Capture the cell that displays the provided text and extract its [x, y] central coordinate. 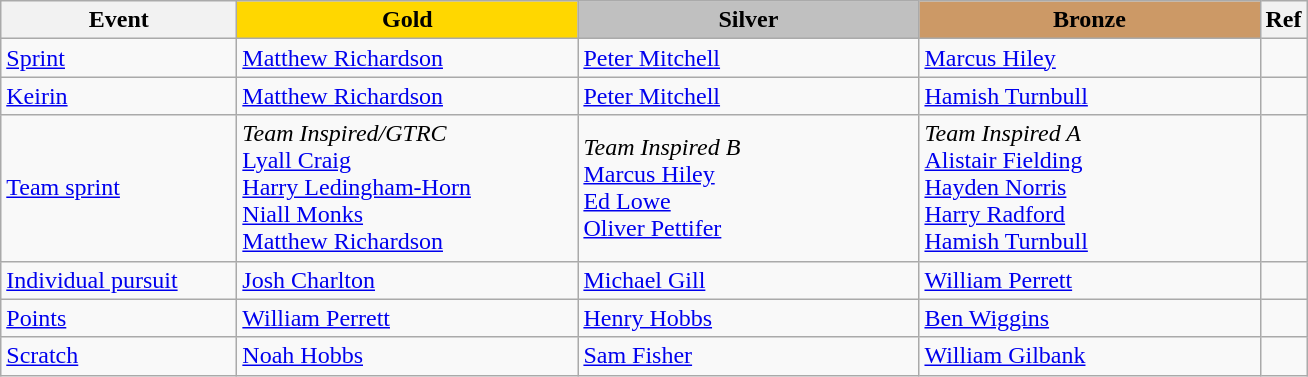
Individual pursuit [119, 280]
Team Inspired BMarcus HileyEd LoweOliver Pettifer [748, 188]
Josh Charlton [408, 280]
Marcus Hiley [1090, 58]
Silver [748, 20]
Ben Wiggins [1090, 318]
Sprint [119, 58]
Ref [1284, 20]
Team sprint [119, 188]
Scratch [119, 356]
Points [119, 318]
Keirin [119, 96]
Bronze [1090, 20]
William Gilbank [1090, 356]
Noah Hobbs [408, 356]
Team Inspired/GTRCLyall CraigHarry Ledingham-HornNiall MonksMatthew Richardson [408, 188]
Michael Gill [748, 280]
Henry Hobbs [748, 318]
Sam Fisher [748, 356]
Gold [408, 20]
Team Inspired AAlistair FieldingHayden NorrisHarry RadfordHamish Turnbull [1090, 188]
Event [119, 20]
Hamish Turnbull [1090, 96]
